Detect which cell encompasses the target text, then output its (X, Y) center coordinate. 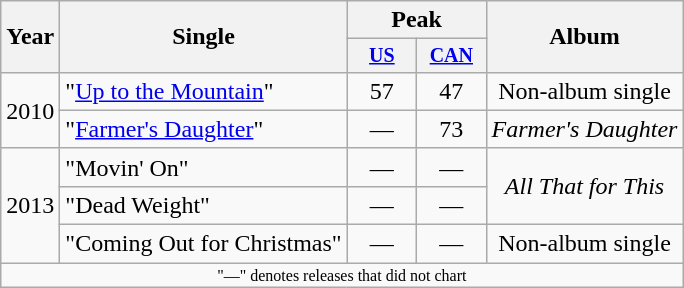
73 (452, 129)
"Coming Out for Christmas" (204, 244)
US (382, 56)
"Farmer's Daughter" (204, 129)
57 (382, 91)
2010 (30, 110)
Album (584, 37)
CAN (452, 56)
"Dead Weight" (204, 205)
Single (204, 37)
"Up to the Mountain" (204, 91)
Farmer's Daughter (584, 129)
Year (30, 37)
All That for This (584, 186)
47 (452, 91)
"—" denotes releases that did not chart (342, 275)
Peak (416, 20)
2013 (30, 205)
"Movin' On" (204, 167)
